Scan for the cell matching the given text and deliver its [X, Y] coordinate at center. 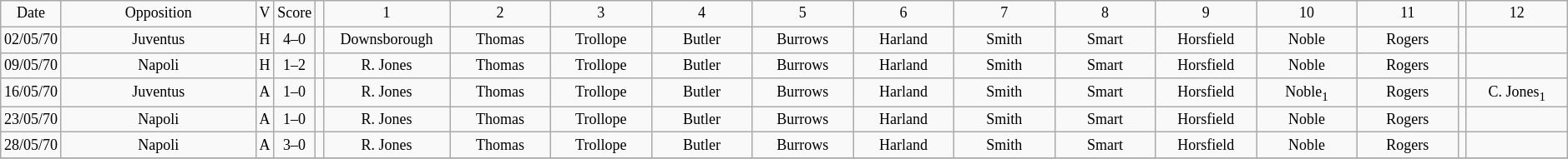
16/05/70 [32, 92]
1 [387, 13]
Opposition [159, 13]
1–2 [295, 65]
02/05/70 [32, 40]
5 [803, 13]
28/05/70 [32, 145]
V [265, 13]
4 [701, 13]
7 [1004, 13]
6 [903, 13]
3–0 [295, 145]
Date [32, 13]
11 [1408, 13]
12 [1516, 13]
23/05/70 [32, 120]
9 [1206, 13]
10 [1308, 13]
C. Jones1 [1516, 92]
Noble1 [1308, 92]
Score [295, 13]
4–0 [295, 40]
09/05/70 [32, 65]
3 [601, 13]
2 [501, 13]
8 [1105, 13]
Downsborough [387, 40]
